Detect which cell encompasses the target text, then output its (x, y) center coordinate. 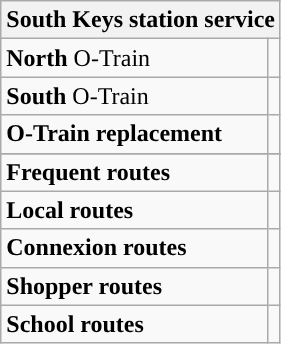
Shopper routes (134, 286)
South O-Train (134, 96)
School routes (134, 324)
Connexion routes (134, 248)
O-Train replacement (134, 134)
North O-Train (134, 58)
Local routes (134, 210)
Frequent routes (134, 172)
South Keys station service (141, 20)
